Find where the given text appears and provide that cell's center as (X, Y) coordinate. 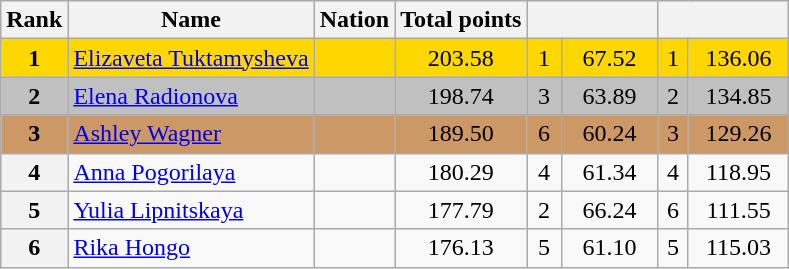
60.24 (610, 134)
111.55 (738, 210)
198.74 (461, 96)
Yulia Lipnitskaya (191, 210)
115.03 (738, 248)
67.52 (610, 58)
Ashley Wagner (191, 134)
63.89 (610, 96)
66.24 (610, 210)
Total points (461, 20)
Nation (354, 20)
61.34 (610, 172)
Rika Hongo (191, 248)
134.85 (738, 96)
180.29 (461, 172)
Anna Pogorilaya (191, 172)
176.13 (461, 248)
177.79 (461, 210)
Rank (34, 20)
136.06 (738, 58)
118.95 (738, 172)
129.26 (738, 134)
Elena Radionova (191, 96)
61.10 (610, 248)
Name (191, 20)
189.50 (461, 134)
Elizaveta Tuktamysheva (191, 58)
203.58 (461, 58)
